Search for the cell housing the specified text and yield its [x, y] center coordinate. 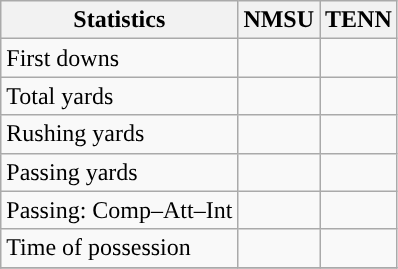
Passing: Comp–Att–Int [120, 210]
TENN [359, 20]
Passing yards [120, 172]
First downs [120, 58]
Rushing yards [120, 134]
NMSU [279, 20]
Time of possession [120, 248]
Statistics [120, 20]
Total yards [120, 96]
